Capture the cell that displays the provided text and extract its (X, Y) central coordinate. 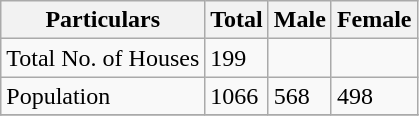
199 (237, 58)
Female (374, 20)
568 (300, 96)
Male (300, 20)
Total No. of Houses (103, 58)
1066 (237, 96)
Population (103, 96)
Particulars (103, 20)
Total (237, 20)
498 (374, 96)
